Determine the [x, y] coordinate at the center of the cell enclosing the given text.  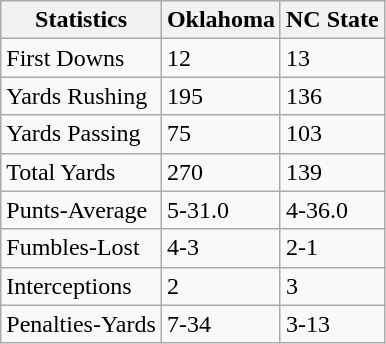
2 [220, 286]
Yards Rushing [82, 96]
270 [220, 172]
Total Yards [82, 172]
195 [220, 96]
3 [332, 286]
Yards Passing [82, 134]
75 [220, 134]
2-1 [332, 248]
3-13 [332, 324]
7-34 [220, 324]
Penalties-Yards [82, 324]
4-3 [220, 248]
NC State [332, 20]
136 [332, 96]
13 [332, 58]
139 [332, 172]
Interceptions [82, 286]
Oklahoma [220, 20]
5-31.0 [220, 210]
First Downs [82, 58]
Statistics [82, 20]
12 [220, 58]
103 [332, 134]
Punts-Average [82, 210]
4-36.0 [332, 210]
Fumbles-Lost [82, 248]
